Extract the (x, y) coordinate from the center of the cell holding the provided text.  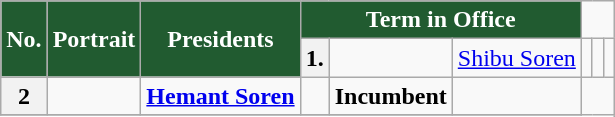
No. (24, 39)
Incumbent (390, 96)
Shibu Soren (516, 58)
2 (24, 96)
1. (314, 58)
Term in Office (440, 20)
Portrait (94, 39)
Hemant Soren (220, 96)
Presidents (220, 39)
